Detect which cell encompasses the target text, then output its (x, y) center coordinate. 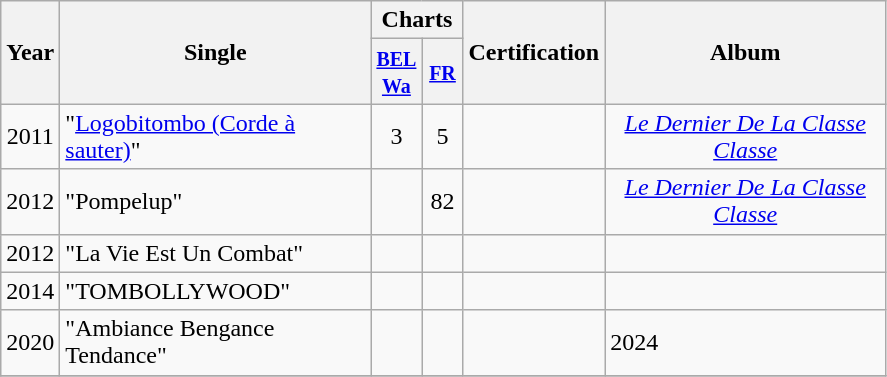
"TOMBOLLYWOOD" (216, 291)
Year (30, 52)
FR (442, 72)
Album (746, 52)
Charts (417, 20)
2024 (746, 342)
"La Vie Est Un Combat" (216, 253)
"Ambiance Bengance Tendance" (216, 342)
82 (442, 202)
BEL Wa (396, 72)
5 (442, 136)
2014 (30, 291)
"Pompelup" (216, 202)
Certification (534, 52)
Single (216, 52)
2011 (30, 136)
"Logobitombo (Corde à sauter)" (216, 136)
2020 (30, 342)
3 (396, 136)
